Find where the given text appears and provide that cell's center as [x, y] coordinate. 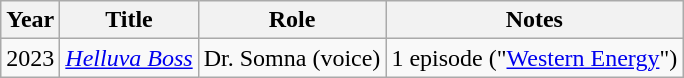
Role [292, 20]
Year [30, 20]
Title [129, 20]
2023 [30, 58]
Notes [534, 20]
Helluva Boss [129, 58]
1 episode ("Western Energy") [534, 58]
Dr. Somna (voice) [292, 58]
